Extract the [x, y] coordinate from the center of the cell holding the provided text.  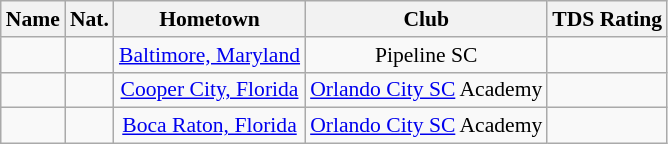
Boca Raton, Florida [210, 126]
TDS Rating [607, 19]
Pipeline SC [426, 55]
Hometown [210, 19]
Nat. [90, 19]
Name [33, 19]
Cooper City, Florida [210, 90]
Baltimore, Maryland [210, 55]
Club [426, 19]
